Pinpoint the cell where the given text exists, returning its (x, y) midpoint coordinate. 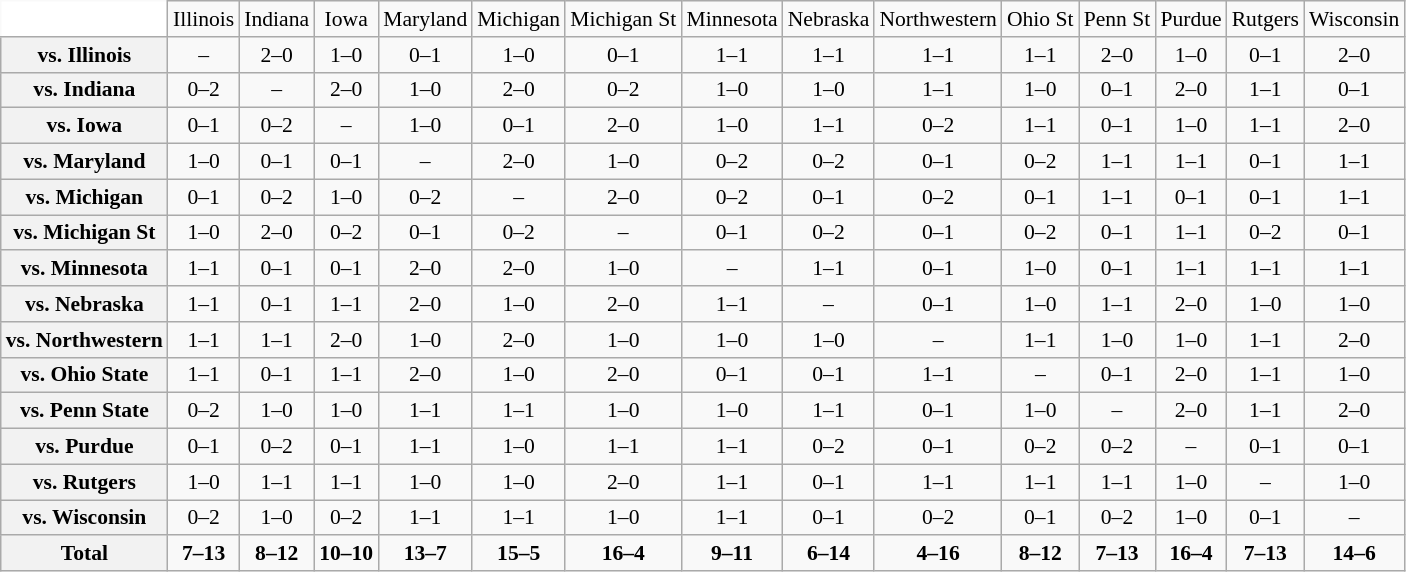
vs. Minnesota (84, 269)
vs. Maryland (84, 162)
Indiana (276, 19)
vs. Purdue (84, 447)
Minnesota (732, 19)
vs. Nebraska (84, 304)
vs. Michigan St (84, 233)
vs. Iowa (84, 126)
9–11 (732, 554)
vs. Indiana (84, 90)
13–7 (425, 554)
vs. Rutgers (84, 482)
Northwestern (938, 19)
Wisconsin (1354, 19)
14–6 (1354, 554)
Iowa (346, 19)
Penn St (1118, 19)
Michigan St (623, 19)
15–5 (518, 554)
Rutgers (1266, 19)
Nebraska (829, 19)
Maryland (425, 19)
vs. Penn State (84, 411)
Total (84, 554)
Illinois (204, 19)
Purdue (1190, 19)
4–16 (938, 554)
vs. Northwestern (84, 340)
Ohio St (1040, 19)
vs. Illinois (84, 55)
vs. Wisconsin (84, 518)
10–10 (346, 554)
vs. Ohio State (84, 375)
Michigan (518, 19)
vs. Michigan (84, 197)
6–14 (829, 554)
